Extract the [x, y] coordinate from the center of the cell holding the provided text.  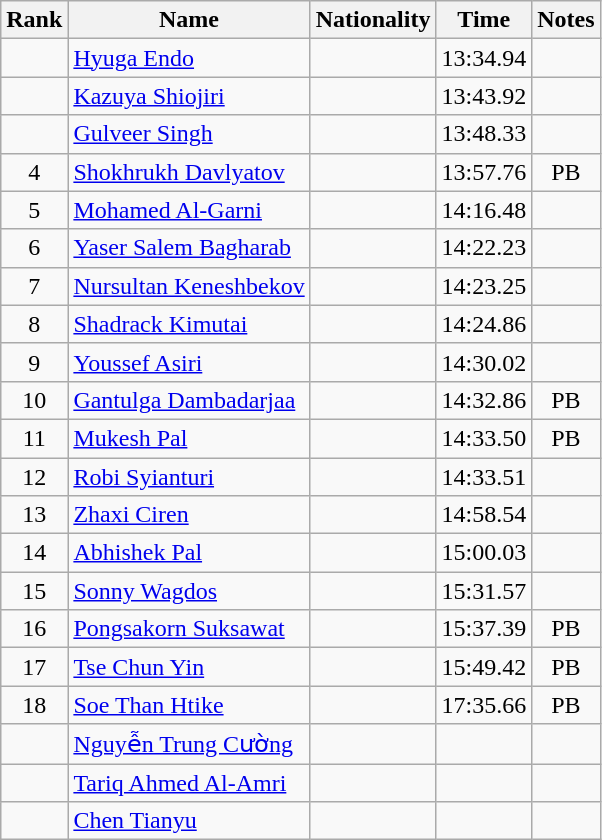
Nguyễn Trung Cường [189, 744]
Hyuga Endo [189, 58]
12 [34, 477]
13 [34, 515]
13:34.94 [484, 58]
17:35.66 [484, 705]
Yaser Salem Bagharab [189, 248]
Nursultan Keneshbekov [189, 286]
18 [34, 705]
Mohamed Al-Garni [189, 210]
14:58.54 [484, 515]
17 [34, 667]
14:33.51 [484, 477]
6 [34, 248]
Youssef Asiri [189, 362]
14 [34, 553]
Robi Syianturi [189, 477]
Abhishek Pal [189, 553]
5 [34, 210]
7 [34, 286]
Soe Than Htike [189, 705]
10 [34, 400]
11 [34, 438]
14:23.25 [484, 286]
14:22.23 [484, 248]
Sonny Wagdos [189, 591]
14:32.86 [484, 400]
13:57.76 [484, 172]
14:33.50 [484, 438]
16 [34, 629]
Kazuya Shiojiri [189, 96]
15:37.39 [484, 629]
Zhaxi Ciren [189, 515]
Shokhrukh Davlyatov [189, 172]
Gantulga Dambadarjaa [189, 400]
Nationality [373, 20]
Mukesh Pal [189, 438]
Shadrack Kimutai [189, 324]
Notes [566, 20]
Rank [34, 20]
15:31.57 [484, 591]
9 [34, 362]
15 [34, 591]
Tariq Ahmed Al-Amri [189, 783]
Name [189, 20]
Chen Tianyu [189, 821]
15:00.03 [484, 553]
Pongsakorn Suksawat [189, 629]
13:43.92 [484, 96]
8 [34, 324]
13:48.33 [484, 134]
Tse Chun Yin [189, 667]
Time [484, 20]
4 [34, 172]
14:24.86 [484, 324]
14:30.02 [484, 362]
15:49.42 [484, 667]
Gulveer Singh [189, 134]
14:16.48 [484, 210]
